Return (x, y) of the center of cell containing provided text 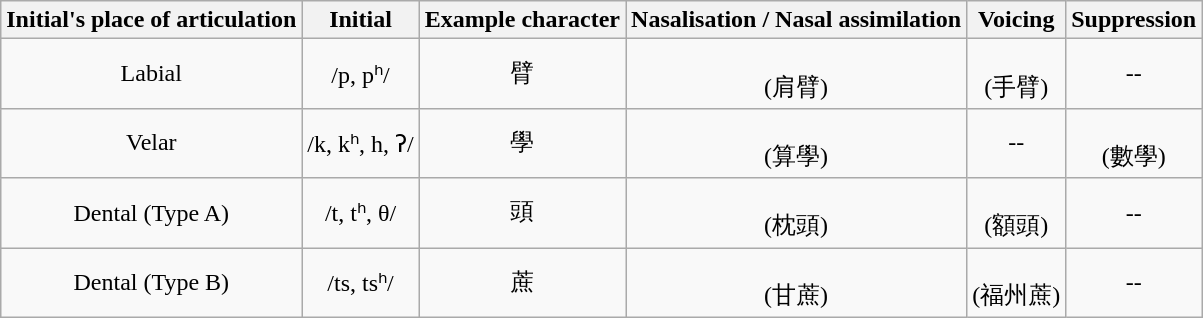
(算學) (796, 143)
(甘蔗) (796, 283)
Initial's place of articulation (152, 20)
學 (522, 143)
蔗 (522, 283)
臂 (522, 74)
Dental (Type B) (152, 283)
Nasalisation / Nasal assimilation (796, 20)
(枕頭) (796, 213)
/k, kʰ, h, ʔ/ (360, 143)
/t, tʰ, θ/ (360, 213)
(手臂) (1016, 74)
Example character (522, 20)
Voicing (1016, 20)
頭 (522, 213)
(數學) (1134, 143)
Suppression (1134, 20)
/p, pʰ/ (360, 74)
(額頭) (1016, 213)
Labial (152, 74)
Velar (152, 143)
/ts, tsʰ/ (360, 283)
Dental (Type A) (152, 213)
Initial (360, 20)
(福州蔗) (1016, 283)
(肩臂) (796, 74)
